Detect which cell encompasses the target text, then output its [X, Y] center coordinate. 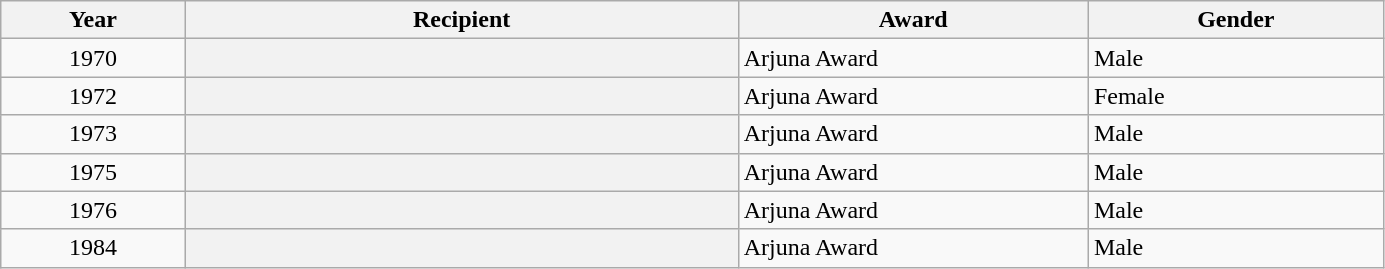
1972 [93, 96]
1970 [93, 58]
Female [1236, 96]
Year [93, 20]
1973 [93, 134]
1975 [93, 172]
Gender [1236, 20]
Award [913, 20]
1976 [93, 210]
1984 [93, 248]
Recipient [462, 20]
